Pinpoint the cell where the given text exists, returning its (x, y) midpoint coordinate. 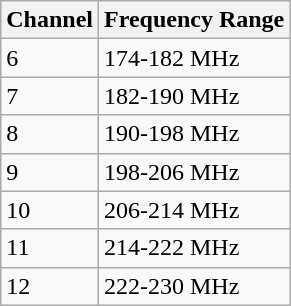
214-222 MHz (194, 248)
222-230 MHz (194, 286)
190-198 MHz (194, 134)
8 (50, 134)
182-190 MHz (194, 96)
198-206 MHz (194, 172)
11 (50, 248)
7 (50, 96)
12 (50, 286)
174-182 MHz (194, 58)
Channel (50, 20)
206-214 MHz (194, 210)
10 (50, 210)
Frequency Range (194, 20)
6 (50, 58)
9 (50, 172)
